Extract the (x, y) coordinate from the center of the cell holding the provided text.  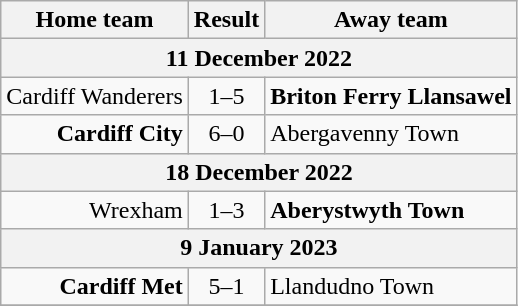
5–1 (226, 286)
Away team (391, 20)
1–3 (226, 210)
Wrexham (95, 210)
Cardiff City (95, 134)
Llandudno Town (391, 286)
11 December 2022 (259, 58)
Cardiff Met (95, 286)
Abergavenny Town (391, 134)
6–0 (226, 134)
1–5 (226, 96)
Aberystwyth Town (391, 210)
Result (226, 20)
18 December 2022 (259, 172)
Home team (95, 20)
9 January 2023 (259, 248)
Cardiff Wanderers (95, 96)
Briton Ferry Llansawel (391, 96)
